Extract the (x, y) coordinate from the center of the cell holding the provided text.  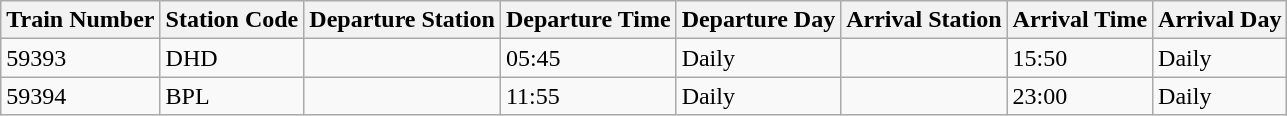
BPL (232, 96)
Departure Day (758, 20)
59393 (80, 58)
05:45 (588, 58)
23:00 (1080, 96)
11:55 (588, 96)
Arrival Station (924, 20)
Station Code (232, 20)
Departure Time (588, 20)
15:50 (1080, 58)
Departure Station (402, 20)
DHD (232, 58)
Arrival Time (1080, 20)
59394 (80, 96)
Train Number (80, 20)
Arrival Day (1220, 20)
